Locate the cell with the specified text and output its [x, y] center coordinate. 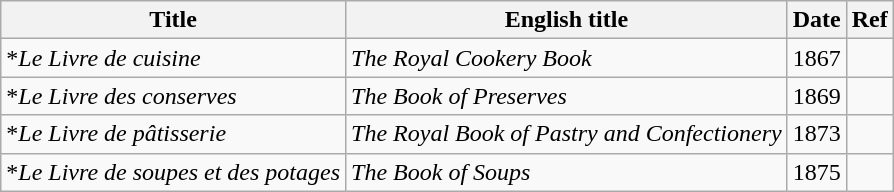
The Royal Cookery Book [567, 58]
Ref [870, 20]
The Royal Book of Pastry and Confectionery [567, 134]
English title [567, 20]
Title [174, 20]
1867 [816, 58]
1873 [816, 134]
*Le Livre de cuisine [174, 58]
*Le Livre de pâtisserie [174, 134]
The Book of Preserves [567, 96]
*Le Livre des conserves [174, 96]
*Le Livre de soupes et des potages [174, 172]
1869 [816, 96]
1875 [816, 172]
The Book of Soups [567, 172]
Date [816, 20]
